Pinpoint the cell where the given text exists, returning its (X, Y) midpoint coordinate. 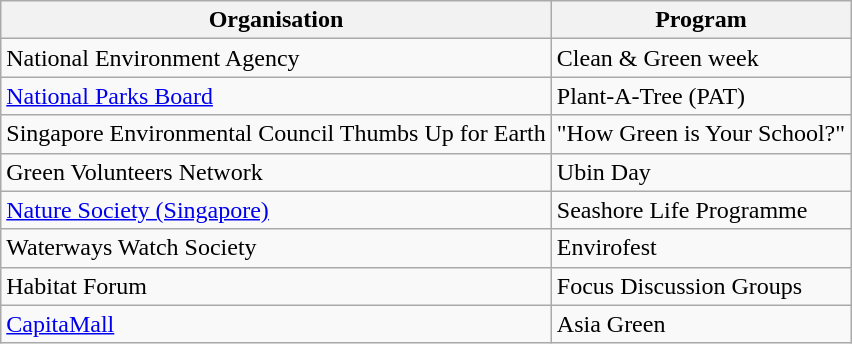
Ubin Day (700, 172)
Nature Society (Singapore) (276, 210)
Waterways Watch Society (276, 248)
Focus Discussion Groups (700, 286)
Singapore Environmental Council Thumbs Up for Earth (276, 134)
National Environment Agency (276, 58)
Seashore Life Programme (700, 210)
CapitaMall (276, 324)
National Parks Board (276, 96)
Envirofest (700, 248)
Green Volunteers Network (276, 172)
Plant-A-Tree (PAT) (700, 96)
Program (700, 20)
Clean & Green week (700, 58)
Organisation (276, 20)
Asia Green (700, 324)
Habitat Forum (276, 286)
"How Green is Your School?" (700, 134)
